Return [X, Y] of the center of cell containing provided text 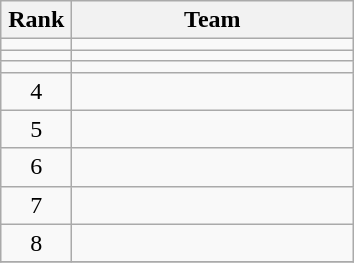
4 [36, 91]
7 [36, 205]
6 [36, 167]
5 [36, 129]
Team [212, 20]
Rank [36, 20]
8 [36, 243]
